Return the (X, Y) coordinate for the center point of the cell that contains the specified text.  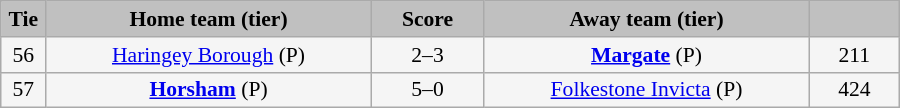
Home team (tier) (209, 19)
424 (854, 90)
Away team (tier) (647, 19)
56 (24, 55)
Horsham (P) (209, 90)
Tie (24, 19)
Margate (P) (647, 55)
57 (24, 90)
5–0 (427, 90)
211 (854, 55)
Score (427, 19)
2–3 (427, 55)
Folkestone Invicta (P) (647, 90)
Haringey Borough (P) (209, 55)
